Determine the (X, Y) coordinate at the center of the cell enclosing the given text.  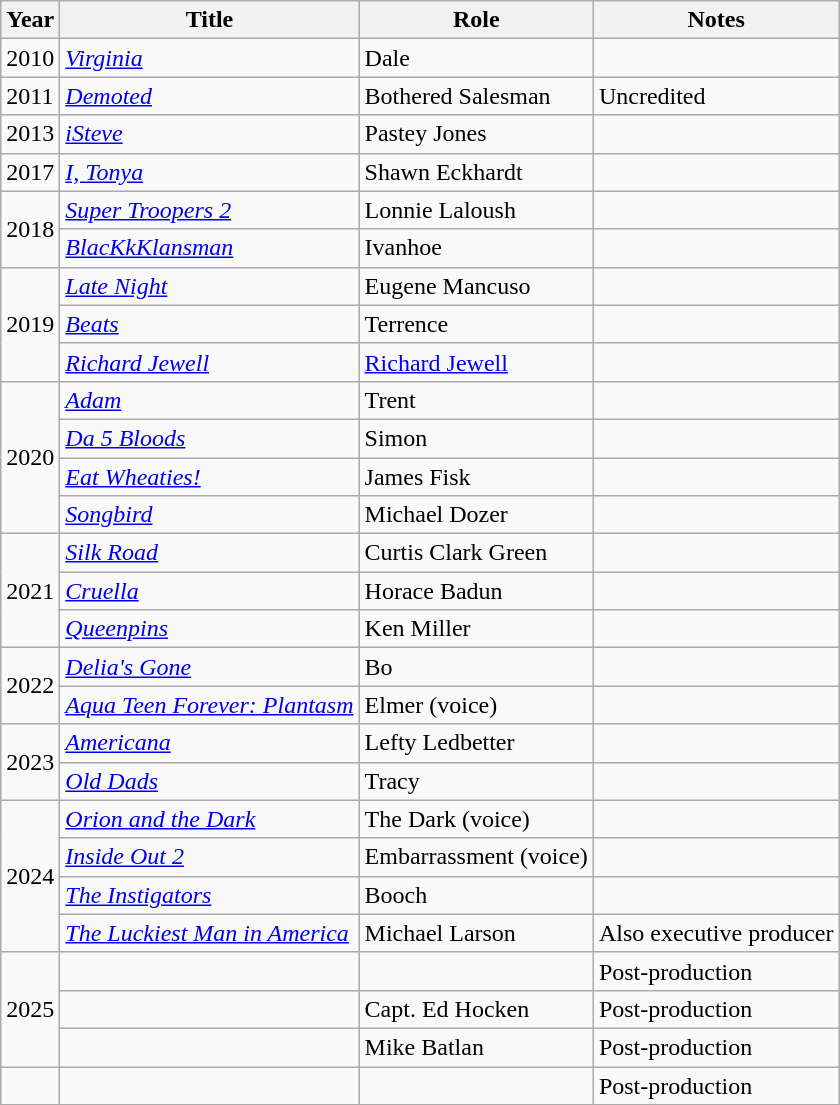
Americana (210, 743)
2025 (30, 1009)
Da 5 Bloods (210, 438)
2020 (30, 457)
Beats (210, 324)
Pastey Jones (476, 134)
2023 (30, 762)
Mike Batlan (476, 1047)
The Dark (voice) (476, 819)
2019 (30, 324)
Michael Dozer (476, 515)
Booch (476, 895)
Curtis Clark Green (476, 553)
I, Tonya (210, 172)
Eugene Mancuso (476, 286)
Notes (716, 20)
Dale (476, 58)
Lonnie Laloush (476, 210)
2011 (30, 96)
Also executive producer (716, 933)
Delia's Gone (210, 667)
2018 (30, 229)
Horace Badun (476, 591)
Adam (210, 400)
Title (210, 20)
Shawn Eckhardt (476, 172)
Eat Wheaties! (210, 477)
Uncredited (716, 96)
Terrence (476, 324)
Cruella (210, 591)
2010 (30, 58)
Ken Miller (476, 629)
Inside Out 2 (210, 857)
Elmer (voice) (476, 705)
2017 (30, 172)
Ivanhoe (476, 248)
BlacKkKlansman (210, 248)
Super Troopers 2 (210, 210)
Year (30, 20)
2013 (30, 134)
Bothered Salesman (476, 96)
Role (476, 20)
Virginia (210, 58)
Tracy (476, 781)
The Instigators (210, 895)
James Fisk (476, 477)
Bo (476, 667)
Trent (476, 400)
2022 (30, 686)
Queenpins (210, 629)
2024 (30, 876)
iSteve (210, 134)
Demoted (210, 96)
Lefty Ledbetter (476, 743)
Simon (476, 438)
The Luckiest Man in America (210, 933)
Silk Road (210, 553)
2021 (30, 591)
Old Dads (210, 781)
Michael Larson (476, 933)
Late Night (210, 286)
Orion and the Dark (210, 819)
Aqua Teen Forever: Plantasm (210, 705)
Capt. Ed Hocken (476, 1009)
Songbird (210, 515)
Embarrassment (voice) (476, 857)
